Return [X, Y] of the center of cell containing provided text 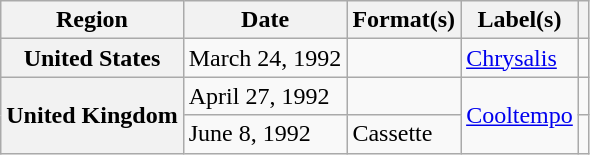
June 8, 1992 [265, 134]
April 27, 1992 [265, 96]
Date [265, 20]
Chrysalis [520, 58]
United Kingdom [92, 115]
United States [92, 58]
Format(s) [404, 20]
Region [92, 20]
Label(s) [520, 20]
March 24, 1992 [265, 58]
Cassette [404, 134]
Cooltempo [520, 115]
